Return the (x, y) coordinate for the center point of the cell that contains the specified text.  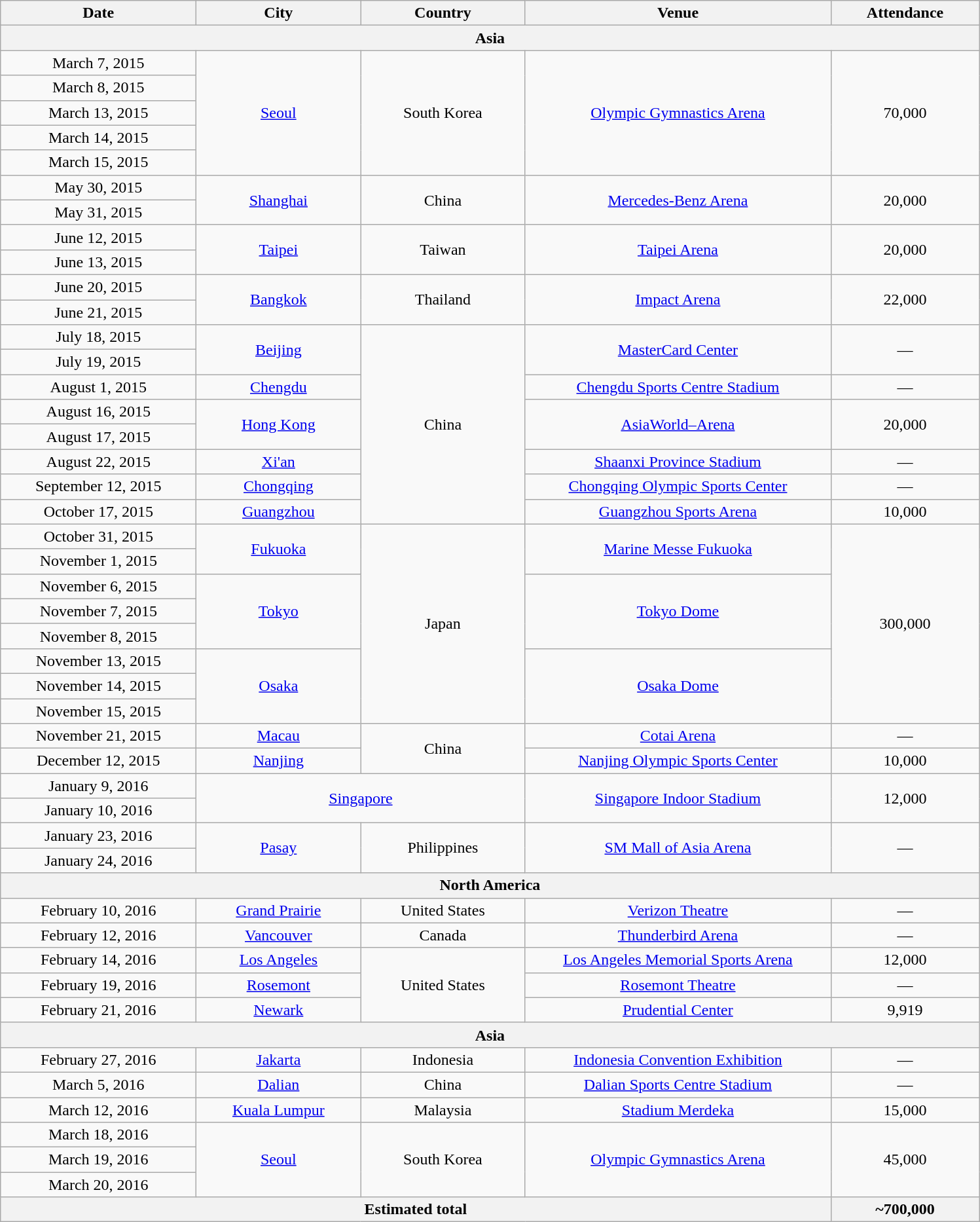
August 1, 2015 (98, 387)
November 14, 2015 (98, 686)
Estimated total (416, 1210)
Newark (279, 1010)
Kuala Lumpur (279, 1110)
Osaka (279, 686)
February 10, 2016 (98, 910)
Singapore (361, 798)
Chongqing (279, 487)
Dalian Sports Centre Stadium (678, 1084)
Attendance (905, 13)
August 16, 2015 (98, 412)
Taipei Arena (678, 250)
February 12, 2016 (98, 935)
February 14, 2016 (98, 960)
Indonesia Convention Exhibition (678, 1060)
August 22, 2015 (98, 462)
Los Angeles (279, 960)
Bangkok (279, 299)
Guangzhou Sports Arena (678, 511)
22,000 (905, 299)
Thailand (443, 299)
July 18, 2015 (98, 337)
Nanjing Olympic Sports Center (678, 761)
Taipei (279, 250)
March 18, 2016 (98, 1135)
January 24, 2016 (98, 861)
Osaka Dome (678, 686)
~700,000 (905, 1210)
Marine Messe Fukuoka (678, 549)
Fukuoka (279, 549)
City (279, 13)
November 8, 2015 (98, 636)
March 15, 2015 (98, 162)
February 27, 2016 (98, 1060)
Nanjing (279, 761)
Jakarta (279, 1060)
March 12, 2016 (98, 1110)
August 17, 2015 (98, 437)
Los Angeles Memorial Sports Arena (678, 960)
Hong Kong (279, 424)
November 21, 2015 (98, 736)
November 1, 2015 (98, 561)
Rosemont Theatre (678, 985)
Dalian (279, 1084)
Impact Arena (678, 299)
Rosemont (279, 985)
June 12, 2015 (98, 237)
March 14, 2015 (98, 138)
July 19, 2015 (98, 362)
October 31, 2015 (98, 536)
January 9, 2016 (98, 786)
Guangzhou (279, 511)
9,919 (905, 1010)
Chongqing Olympic Sports Center (678, 487)
Thunderbird Arena (678, 935)
Malaysia (443, 1110)
Japan (443, 623)
November 13, 2015 (98, 661)
Tokyo Dome (678, 611)
SM Mall of Asia Arena (678, 848)
November 7, 2015 (98, 611)
March 5, 2016 (98, 1084)
Xi'an (279, 462)
Indonesia (443, 1060)
Verizon Theatre (678, 910)
15,000 (905, 1110)
June 13, 2015 (98, 262)
November 6, 2015 (98, 586)
February 19, 2016 (98, 985)
Pasay (279, 848)
Chengdu Sports Centre Stadium (678, 387)
September 12, 2015 (98, 487)
300,000 (905, 623)
AsiaWorld–Arena (678, 424)
Tokyo (279, 611)
November 15, 2015 (98, 711)
December 12, 2015 (98, 761)
Mercedes-Benz Arena (678, 200)
January 10, 2016 (98, 811)
Venue (678, 13)
June 21, 2015 (98, 312)
May 30, 2015 (98, 187)
Country (443, 13)
Shanghai (279, 200)
March 7, 2015 (98, 63)
Canada (443, 935)
Vancouver (279, 935)
Date (98, 13)
Shaanxi Province Stadium (678, 462)
October 17, 2015 (98, 511)
May 31, 2015 (98, 212)
March 8, 2015 (98, 88)
Stadium Merdeka (678, 1110)
Singapore Indoor Stadium (678, 798)
MasterCard Center (678, 350)
Beijing (279, 350)
70,000 (905, 113)
March 20, 2016 (98, 1185)
Cotai Arena (678, 736)
Prudential Center (678, 1010)
February 21, 2016 (98, 1010)
Chengdu (279, 387)
March 19, 2016 (98, 1160)
March 13, 2015 (98, 113)
North America (490, 885)
Taiwan (443, 250)
Macau (279, 736)
45,000 (905, 1160)
January 23, 2016 (98, 836)
Philippines (443, 848)
Grand Prairie (279, 910)
June 20, 2015 (98, 287)
